Detect which cell encompasses the target text, then output its [X, Y] center coordinate. 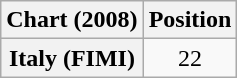
22 [190, 58]
Position [190, 20]
Chart (2008) [72, 20]
Italy (FIMI) [72, 58]
